Determine the [x, y] coordinate at the center of the cell enclosing the given text.  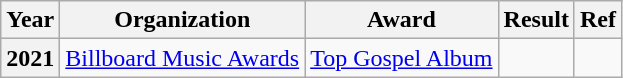
Organization [182, 20]
Award [402, 20]
2021 [30, 58]
Top Gospel Album [402, 58]
Year [30, 20]
Billboard Music Awards [182, 58]
Result [536, 20]
Ref [598, 20]
